Output the [X, Y] coordinate of the center of the cell containing the given text.  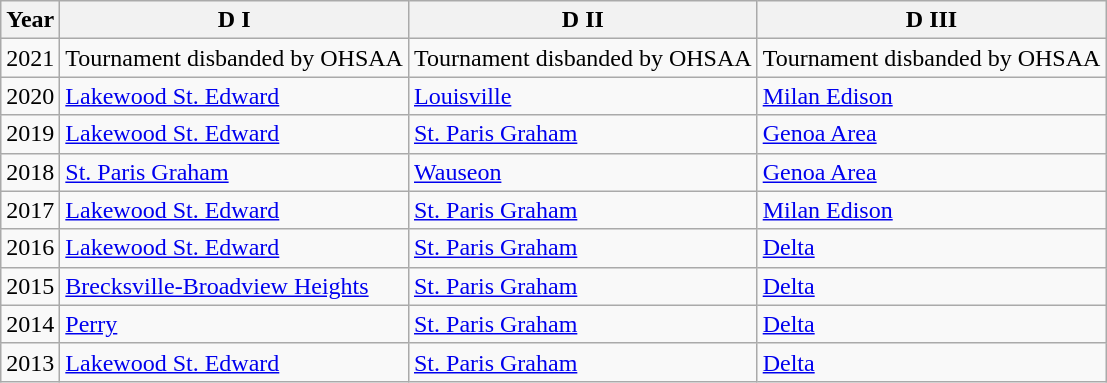
Louisville [582, 96]
2017 [30, 210]
2013 [30, 362]
2020 [30, 96]
Wauseon [582, 172]
2015 [30, 286]
D II [582, 20]
Year [30, 20]
2019 [30, 134]
D III [932, 20]
2021 [30, 58]
2018 [30, 172]
D I [234, 20]
Perry [234, 324]
2016 [30, 248]
Brecksville-Broadview Heights [234, 286]
2014 [30, 324]
